Output the [x, y] coordinate of the center of the cell containing the given text.  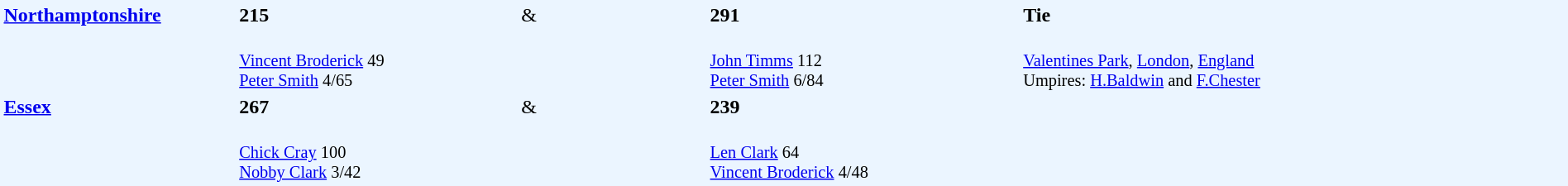
John Timms 112 Peter Smith 6/84 [864, 61]
Len Clark 64 Vincent Broderick 4/48 [864, 152]
239 [864, 107]
267 [378, 107]
291 [864, 15]
Essex [119, 139]
Valentines Park, London, England Umpires: H.Baldwin and F.Chester [1293, 107]
Tie [1293, 15]
Chick Cray 100 Nobby Clark 3/42 [378, 152]
Vincent Broderick 49 Peter Smith 4/65 [378, 61]
215 [378, 15]
Northamptonshire [119, 47]
